Return the [X, Y] coordinate for the center point of the cell that contains the specified text.  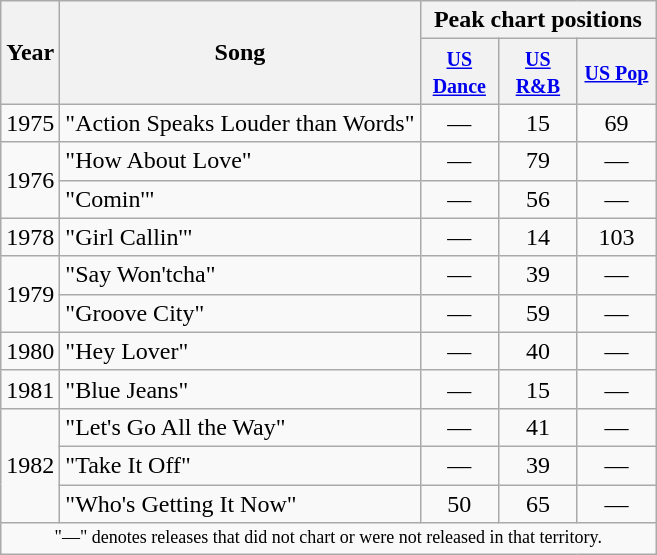
59 [538, 313]
103 [616, 237]
US R&B [538, 72]
US Dance [460, 72]
"How About Love" [240, 161]
"Girl Callin'" [240, 237]
"Say Won'tcha" [240, 275]
1981 [30, 389]
1976 [30, 180]
41 [538, 427]
69 [616, 123]
Peak chart positions [538, 20]
US Pop [616, 72]
"Comin'" [240, 199]
1982 [30, 465]
Song [240, 52]
1975 [30, 123]
"Take It Off" [240, 465]
14 [538, 237]
"—" denotes releases that did not chart or were not released in that territory. [328, 538]
79 [538, 161]
1978 [30, 237]
1980 [30, 351]
40 [538, 351]
"Hey Lover" [240, 351]
50 [460, 503]
Year [30, 52]
1979 [30, 294]
56 [538, 199]
"Groove City" [240, 313]
65 [538, 503]
"Who's Getting It Now" [240, 503]
"Blue Jeans" [240, 389]
"Action Speaks Louder than Words" [240, 123]
"Let's Go All the Way" [240, 427]
